Provide the [X, Y] coordinate of the cell's center where the given text is located.  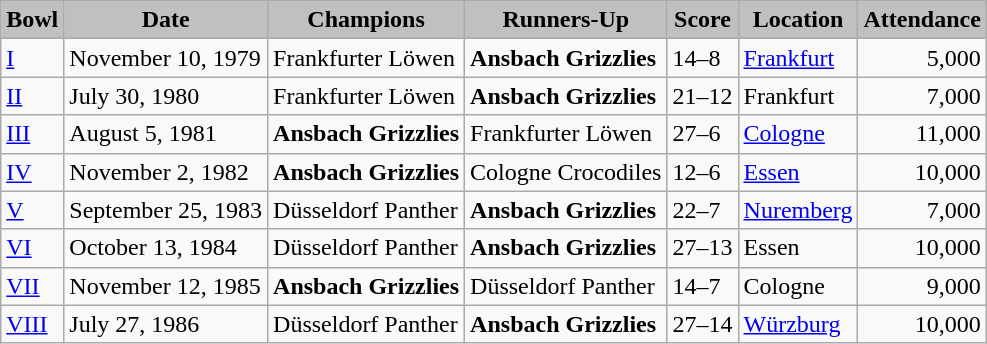
Location [798, 20]
July 27, 1986 [166, 324]
November 12, 1985 [166, 286]
9,000 [922, 286]
Würzburg [798, 324]
12–6 [702, 172]
September 25, 1983 [166, 210]
VII [32, 286]
VI [32, 248]
27–13 [702, 248]
11,000 [922, 134]
22–7 [702, 210]
July 30, 1980 [166, 96]
V [32, 210]
Score [702, 20]
II [32, 96]
VIII [32, 324]
Date [166, 20]
27–14 [702, 324]
Nuremberg [798, 210]
Runners-Up [566, 20]
5,000 [922, 58]
III [32, 134]
Champions [366, 20]
November 10, 1979 [166, 58]
Cologne Crocodiles [566, 172]
27–6 [702, 134]
14–7 [702, 286]
14–8 [702, 58]
IV [32, 172]
November 2, 1982 [166, 172]
August 5, 1981 [166, 134]
I [32, 58]
Bowl [32, 20]
21–12 [702, 96]
October 13, 1984 [166, 248]
Attendance [922, 20]
